From the cell containing the given text, extract its center point as [X, Y] coordinate. 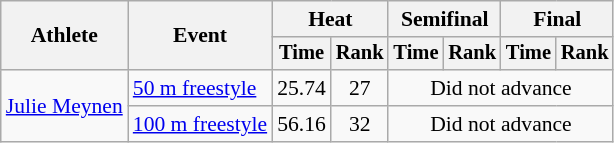
Athlete [64, 36]
Event [200, 36]
25.74 [302, 88]
32 [360, 124]
Julie Meynen [64, 106]
27 [360, 88]
56.16 [302, 124]
Heat [330, 19]
Final [557, 19]
50 m freestyle [200, 88]
100 m freestyle [200, 124]
Semifinal [444, 19]
